Scan for the cell matching the given text and deliver its (x, y) coordinate at center. 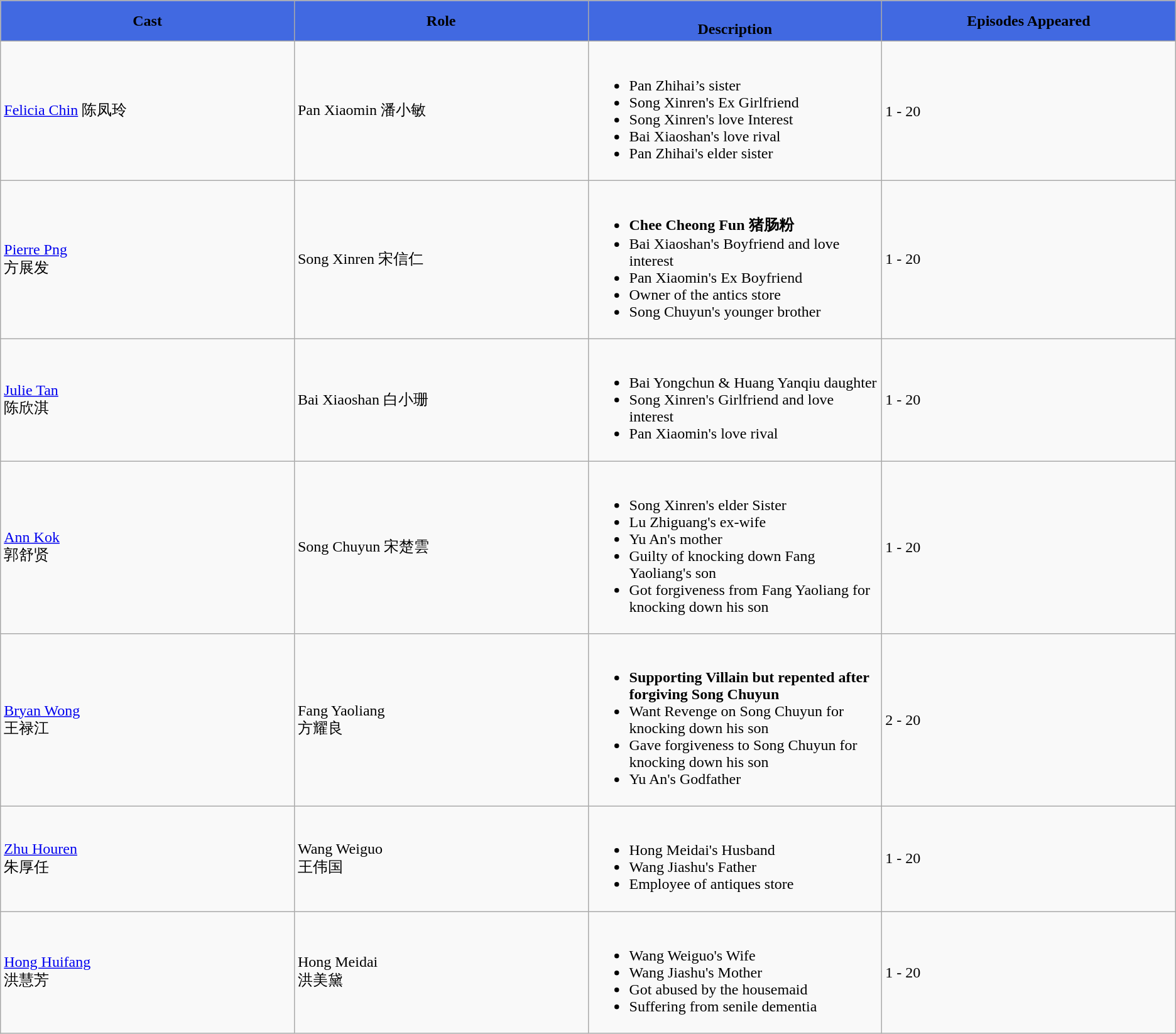
Julie Tan 陈欣淇 (148, 400)
Zhu Houren 朱厚任 (148, 859)
Bai Yongchun & Huang Yanqiu daughterSong Xinren's Girlfriend and love interestPan Xiaomin's love rival (735, 400)
2 - 20 (1029, 720)
Bryan Wong 王禄江 (148, 720)
Hong Huifang 洪慧芳 (148, 972)
Pierre Png 方展发 (148, 260)
Wang Weiguo's WifeWang Jiashu's MotherGot abused by the housemaidSuffering from senile dementia (735, 972)
Chee Cheong Fun 猪肠粉Bai Xiaoshan's Boyfriend and love interestPan Xiaomin's Ex BoyfriendOwner of the antics storeSong Chuyun's younger brother (735, 260)
Song Chuyun 宋楚雲 (441, 548)
Episodes Appeared (1029, 21)
Pan Xiaomin 潘小敏 (441, 111)
Cast (148, 21)
Role (441, 21)
Wang Weiguo 王伟国 (441, 859)
Bai Xiaoshan 白小珊 (441, 400)
Song Xinren 宋信仁 (441, 260)
Felicia Chin 陈凤玲 (148, 111)
Fang Yaoliang 方耀良 (441, 720)
Hong Meidai's HusbandWang Jiashu's FatherEmployee of antiques store (735, 859)
Ann Kok 郭舒贤 (148, 548)
Description (735, 21)
Pan Zhihai’s sisterSong Xinren's Ex GirlfriendSong Xinren's love InterestBai Xiaoshan's love rivalPan Zhihai's elder sister (735, 111)
Hong Meidai 洪美黛 (441, 972)
